Output the (x, y) coordinate of the center of the cell containing the given text.  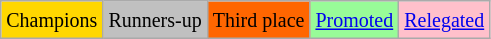
Promoted (354, 20)
Relegated (444, 20)
Third place (258, 20)
Champions (52, 20)
Runners-up (155, 20)
